Locate the cell with the specified text and output its [x, y] center coordinate. 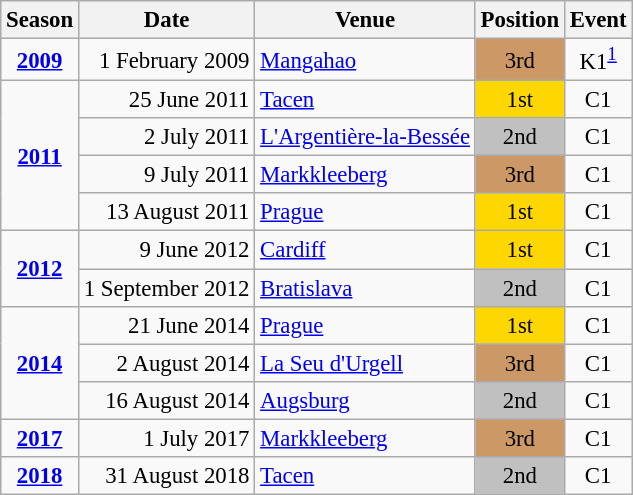
2 July 2011 [166, 137]
L'Argentière-la-Bessée [365, 137]
Season [40, 20]
2009 [40, 60]
La Seu d'Urgell [365, 363]
16 August 2014 [166, 400]
2014 [40, 362]
1 February 2009 [166, 60]
1 July 2017 [166, 438]
2011 [40, 156]
2017 [40, 438]
K11 [598, 60]
9 July 2011 [166, 175]
2 August 2014 [166, 363]
Bratislava [365, 288]
13 August 2011 [166, 213]
Venue [365, 20]
2018 [40, 476]
1 September 2012 [166, 288]
9 June 2012 [166, 250]
2012 [40, 268]
Augsburg [365, 400]
Event [598, 20]
Cardiff [365, 250]
Position [520, 20]
25 June 2011 [166, 100]
Date [166, 20]
31 August 2018 [166, 476]
Mangahao [365, 60]
21 June 2014 [166, 325]
